Return the [X, Y] coordinate for the center point of the cell that contains the specified text.  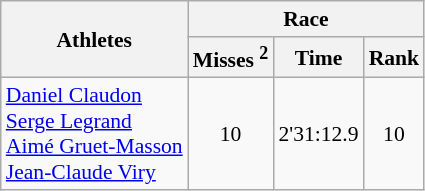
Daniel ClaudonSerge LegrandAimé Gruet-MassonJean-Claude Viry [94, 134]
Race [306, 19]
Athletes [94, 40]
Misses 2 [231, 58]
Time [318, 58]
2'31:12.9 [318, 134]
Rank [394, 58]
